Extract the [X, Y] coordinate from the center of the cell holding the provided text.  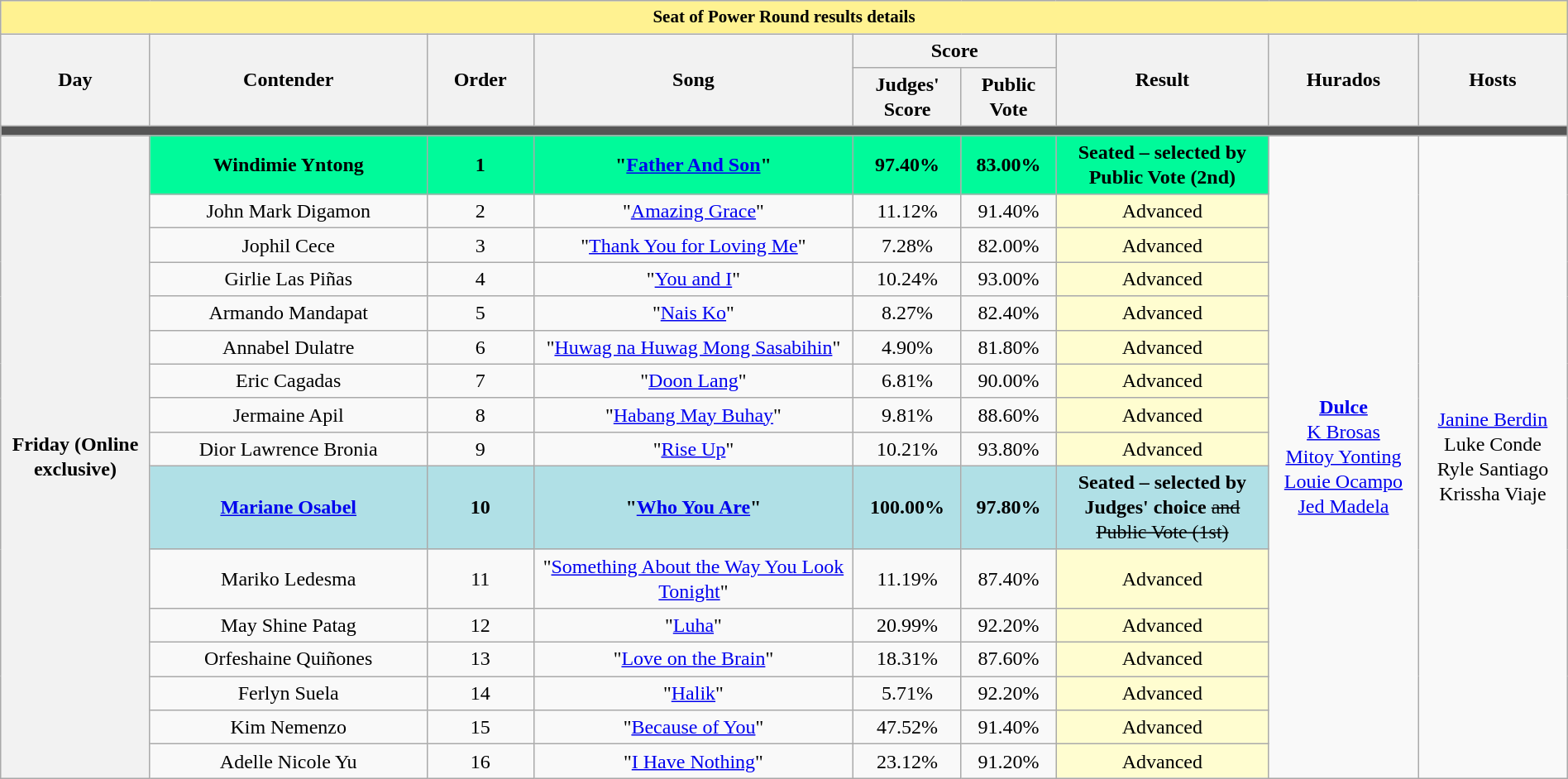
7.28% [908, 245]
Friday (Online exclusive) [75, 456]
82.40% [1008, 313]
1 [480, 165]
"Thank You for Loving Me" [693, 245]
Adelle Nicole Yu [288, 761]
DulceK BrosasMitoy YontingLouie OcampoJed Madela [1343, 456]
3 [480, 245]
97.40% [908, 165]
20.99% [908, 625]
"Rise Up" [693, 448]
"Halik" [693, 693]
13 [480, 660]
8 [480, 415]
7 [480, 380]
10 [480, 508]
Ferlyn Suela [288, 693]
Day [75, 80]
82.00% [1008, 245]
Hosts [1494, 80]
9.81% [908, 415]
Seated – selected by Public Vote (2nd) [1162, 165]
90.00% [1008, 380]
88.60% [1008, 415]
14 [480, 693]
"Amazing Grace" [693, 212]
Public Vote [1008, 98]
Mariko Ledesma [288, 579]
83.00% [1008, 165]
6.81% [908, 380]
Seat of Power Round results details [784, 17]
Annabel Dulatre [288, 347]
"Huwag na Huwag Mong Sasabihin" [693, 347]
10.21% [908, 448]
11 [480, 579]
Windimie Yntong [288, 165]
Score [954, 51]
23.12% [908, 761]
Orfeshaine Quiñones [288, 660]
"Doon Lang" [693, 380]
100.00% [908, 508]
Mariane Osabel [288, 508]
Song [693, 80]
"Luha" [693, 625]
6 [480, 347]
12 [480, 625]
Order [480, 80]
91.20% [1008, 761]
9 [480, 448]
"Love on the Brain" [693, 660]
Armando Mandapat [288, 313]
93.80% [1008, 448]
Judges' Score [908, 98]
Hurados [1343, 80]
15 [480, 728]
Contender [288, 80]
4.90% [908, 347]
Jophil Cece [288, 245]
"Father And Son" [693, 165]
5.71% [908, 693]
John Mark Digamon [288, 212]
8.27% [908, 313]
87.40% [1008, 579]
Dior Lawrence Bronia [288, 448]
47.52% [908, 728]
"Who You Are" [693, 508]
16 [480, 761]
87.60% [1008, 660]
Jermaine Apil [288, 415]
Eric Cagadas [288, 380]
"Because of You" [693, 728]
Seated – selected by Judges' choice and Public Vote (1st) [1162, 508]
Result [1162, 80]
Janine BerdinLuke CondeRyle SantiagoKrissha Viaje [1494, 456]
"Habang May Buhay" [693, 415]
Kim Nemenzo [288, 728]
May Shine Patag [288, 625]
10.24% [908, 280]
"You and I" [693, 280]
4 [480, 280]
"Nais Ko" [693, 313]
11.12% [908, 212]
18.31% [908, 660]
11.19% [908, 579]
93.00% [1008, 280]
5 [480, 313]
2 [480, 212]
"Something About the Way You Look Tonight" [693, 579]
"I Have Nothing" [693, 761]
97.80% [1008, 508]
81.80% [1008, 347]
Girlie Las Piñas [288, 280]
